Detect which cell encompasses the target text, then output its (x, y) center coordinate. 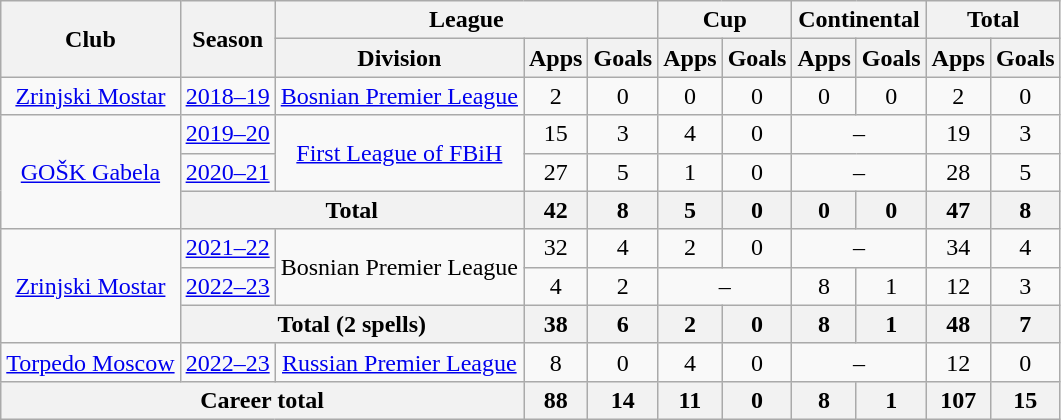
38 (556, 324)
2020–21 (228, 172)
6 (623, 324)
48 (958, 324)
11 (690, 400)
107 (958, 400)
32 (556, 248)
Torpedo Moscow (90, 362)
19 (958, 134)
88 (556, 400)
Career total (262, 400)
League (466, 20)
Russian Premier League (399, 362)
2021–22 (228, 248)
27 (556, 172)
First League of FBiH (399, 153)
Continental (859, 20)
GOŠK Gabela (90, 172)
2018–19 (228, 96)
42 (556, 210)
14 (623, 400)
47 (958, 210)
Total (2 spells) (352, 324)
Cup (725, 20)
34 (958, 248)
28 (958, 172)
Club (90, 39)
2019–20 (228, 134)
Season (228, 39)
7 (1025, 324)
Division (399, 58)
